Return (X, Y) of the center of cell containing provided text 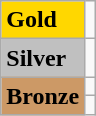
Gold (43, 20)
Bronze (43, 96)
Silver (43, 58)
